Determine the (X, Y) coordinate at the center of the cell enclosing the given text.  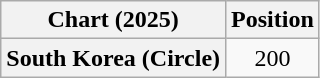
Position (273, 20)
South Korea (Circle) (114, 58)
200 (273, 58)
Chart (2025) (114, 20)
